Find where the given text appears and provide that cell's center as [X, Y] coordinate. 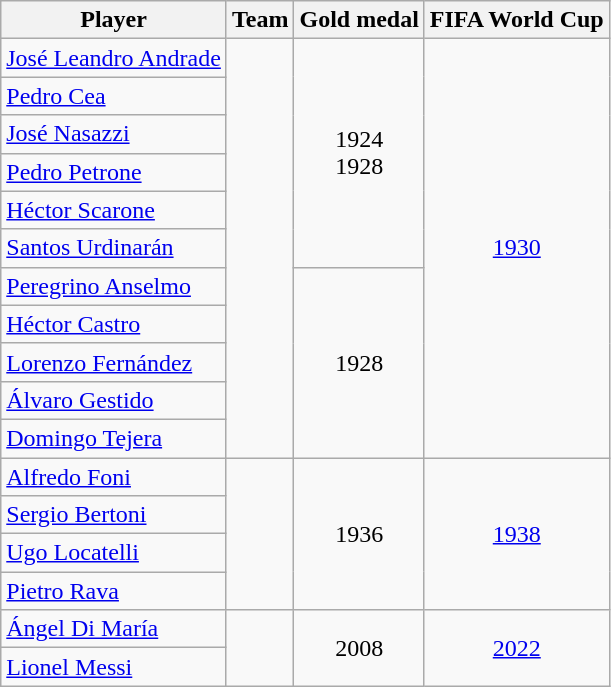
1938 [516, 534]
Sergio Bertoni [114, 515]
Pedro Cea [114, 96]
Domingo Tejera [114, 438]
Team [260, 20]
Player [114, 20]
Santos Urdinarán [114, 248]
José Nasazzi [114, 134]
1928 [359, 362]
Alfredo Foni [114, 477]
Pedro Petrone [114, 172]
Lionel Messi [114, 667]
Gold medal [359, 20]
José Leandro Andrade [114, 58]
Álvaro Gestido [114, 400]
Lorenzo Fernández [114, 362]
2008 [359, 648]
Héctor Scarone [114, 210]
1930 [516, 248]
Ángel Di María [114, 629]
Héctor Castro [114, 324]
1936 [359, 534]
Pietro Rava [114, 591]
Ugo Locatelli [114, 553]
Peregrino Anselmo [114, 286]
19241928 [359, 153]
FIFA World Cup [516, 20]
2022 [516, 648]
